Return the [X, Y] coordinate for the center point of the cell that contains the specified text.  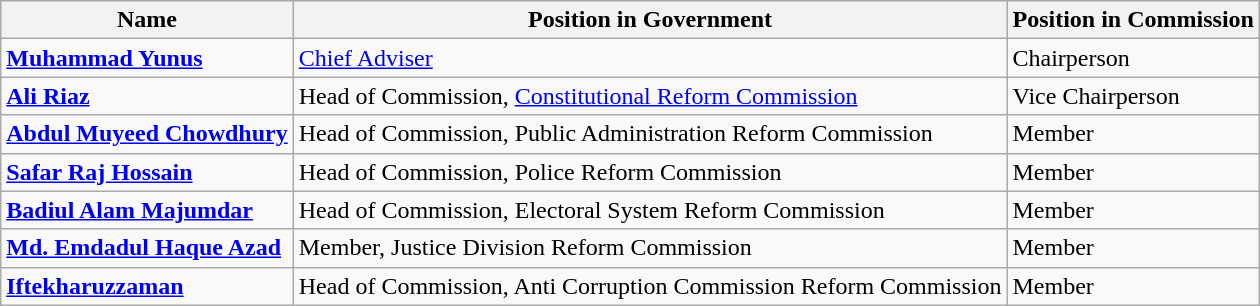
Head of Commission, Anti Corruption Commission Reform Commission [650, 286]
Ali Riaz [147, 96]
Chairperson [1133, 58]
Position in Government [650, 20]
Name [147, 20]
Head of Commission, Electoral System Reform Commission [650, 210]
Head of Commission, Police Reform Commission [650, 172]
Muhammad Yunus [147, 58]
Member, Justice Division Reform Commission [650, 248]
Abdul Muyeed Chowdhury [147, 134]
Md. Emdadul Haque Azad [147, 248]
Iftekharuzzaman [147, 286]
Chief Adviser [650, 58]
Safar Raj Hossain [147, 172]
Head of Commission, Public Administration Reform Commission [650, 134]
Position in Commission [1133, 20]
Vice Chairperson [1133, 96]
Badiul Alam Majumdar [147, 210]
Head of Commission, Constitutional Reform Commission [650, 96]
